Detect which cell encompasses the target text, then output its (X, Y) center coordinate. 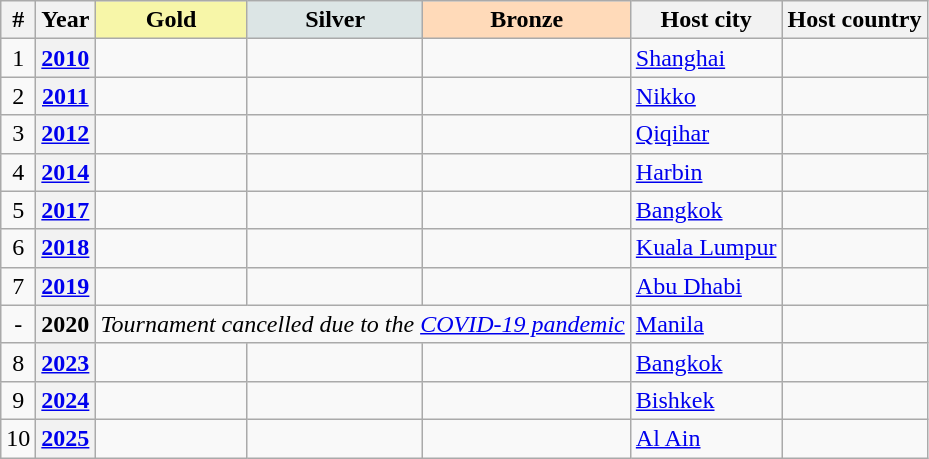
Host city (706, 20)
2010 (66, 58)
2 (18, 96)
- (18, 324)
2023 (66, 362)
Silver (335, 20)
Abu Dhabi (706, 286)
Qiqihar (706, 134)
1 (18, 58)
5 (18, 210)
2012 (66, 134)
Tournament cancelled due to the COVID-19 pandemic (362, 324)
Al Ain (706, 438)
2019 (66, 286)
2014 (66, 172)
Harbin (706, 172)
7 (18, 286)
Year (66, 20)
2018 (66, 248)
Nikko (706, 96)
3 (18, 134)
Kuala Lumpur (706, 248)
2025 (66, 438)
Bishkek (706, 400)
10 (18, 438)
4 (18, 172)
9 (18, 400)
Host country (854, 20)
# (18, 20)
Bronze (526, 20)
Gold (172, 20)
2011 (66, 96)
2024 (66, 400)
2017 (66, 210)
8 (18, 362)
6 (18, 248)
2020 (66, 324)
Manila (706, 324)
Shanghai (706, 58)
